Locate the cell with the specified text and output its [X, Y] center coordinate. 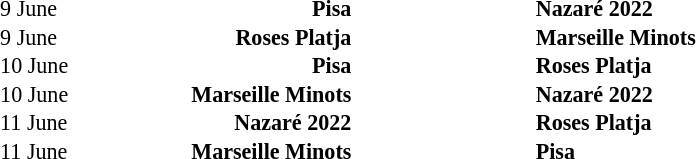
Nazaré 2022 [232, 123]
Pisa [232, 66]
Marseille Minots [232, 94]
Roses Platja [232, 38]
